For the text-containing cell, return its midpoint in (x, y) coordinate format. 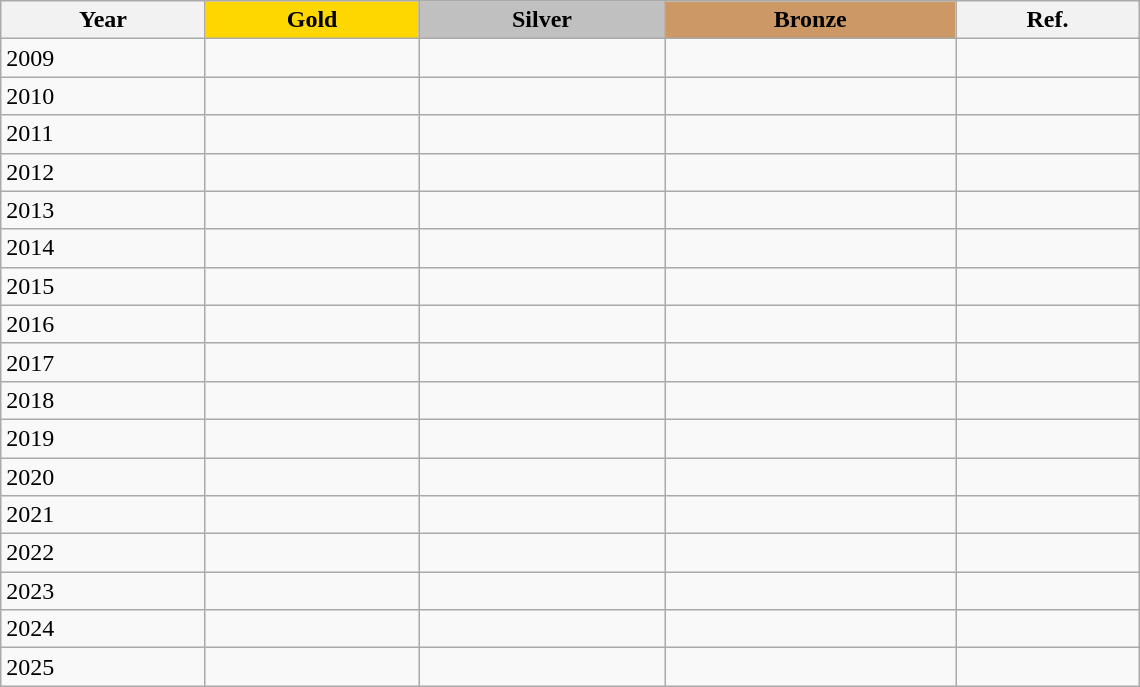
2025 (103, 667)
Bronze (810, 20)
2013 (103, 210)
2019 (103, 438)
2024 (103, 629)
2014 (103, 248)
Silver (542, 20)
2017 (103, 362)
2015 (103, 286)
2020 (103, 477)
2022 (103, 553)
2012 (103, 172)
2010 (103, 96)
2009 (103, 58)
Year (103, 20)
2018 (103, 400)
2023 (103, 591)
Ref. (1048, 20)
2021 (103, 515)
Gold (312, 20)
2011 (103, 134)
2016 (103, 324)
